Extract the [x, y] coordinate from the center of the cell holding the provided text.  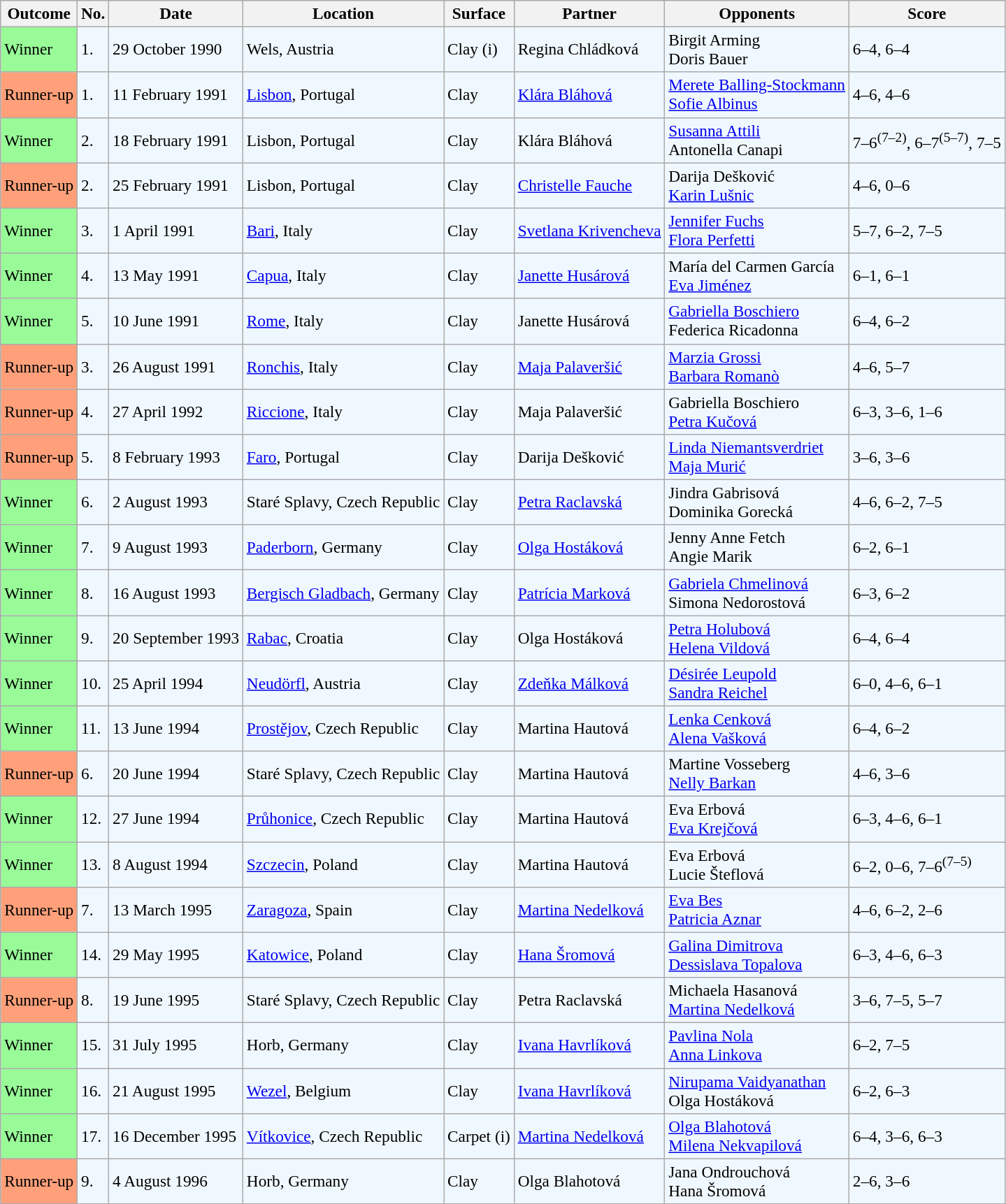
Clay (i) [480, 49]
Gabriela Chmelinová Simona Nedorostová [757, 593]
Score [927, 13]
3–6, 3–6 [927, 457]
Gabriella Boschiero Petra Kučová [757, 411]
21 August 1995 [176, 1090]
14. [94, 955]
Ronchis, Italy [343, 366]
Merete Balling-Stockmann Sofie Albinus [757, 95]
Surface [480, 13]
Vítkovice, Czech Republic [343, 1136]
5–7, 6–2, 7–5 [927, 231]
Martine Vosseberg Nelly Barkan [757, 774]
Jana Ondrouchová Hana Šromová [757, 1181]
Eva Erbová Lucie Šteflová [757, 864]
4–6, 5–7 [927, 366]
Paderborn, Germany [343, 548]
4–6, 6–2, 7–5 [927, 502]
10 June 1991 [176, 321]
11 February 1991 [176, 95]
20 June 1994 [176, 774]
Capua, Italy [343, 275]
Jenny Anne Fetch Angie Marik [757, 548]
Riccione, Italy [343, 411]
Wezel, Belgium [343, 1090]
Jindra Gabrisová Dominika Gorecká [757, 502]
Szczecin, Poland [343, 864]
Galina Dimitrova Dessislava Topalova [757, 955]
Nirupama Vaidyanathan Olga Hostáková [757, 1090]
19 June 1995 [176, 999]
4–6, 4–6 [927, 95]
Zaragoza, Spain [343, 910]
Birgit Arming Doris Bauer [757, 49]
Marzia Grossi Barbara Romanò [757, 366]
27 June 1994 [176, 819]
Eva Bes Patricia Aznar [757, 910]
María del Carmen García Eva Jiménez [757, 275]
Patrícia Marková [589, 593]
2–6, 3–6 [927, 1181]
6–3, 3–6, 1–6 [927, 411]
Katowice, Poland [343, 955]
Outcome [39, 13]
27 April 1992 [176, 411]
Linda Niemantsverdriet Maja Murić [757, 457]
6–3, 6–2 [927, 593]
Date [176, 13]
Regina Chládková [589, 49]
Désirée Leupold Sandra Reichel [757, 683]
Susanna Attili Antonella Canapi [757, 140]
Rome, Italy [343, 321]
Darija Dešković [589, 457]
6–1, 6–1 [927, 275]
6–2, 0–6, 7–6(7–5) [927, 864]
6–3, 4–6, 6–1 [927, 819]
Zdeňka Málková [589, 683]
13 May 1991 [176, 275]
20 September 1993 [176, 637]
7–6(7–2), 6–7(5–7), 7–5 [927, 140]
26 August 1991 [176, 366]
Olga Blahotová [589, 1181]
Darija Dešković Karin Lušnic [757, 184]
Neudörfl, Austria [343, 683]
25 April 1994 [176, 683]
Location [343, 13]
6–2, 6–3 [927, 1090]
Prostějov, Czech Republic [343, 728]
Partner [589, 13]
11. [94, 728]
6–2, 6–1 [927, 548]
Wels, Austria [343, 49]
13. [94, 864]
16 August 1993 [176, 593]
Faro, Portugal [343, 457]
2 August 1993 [176, 502]
4–6, 3–6 [927, 774]
6–2, 7–5 [927, 1045]
10. [94, 683]
Michaela Hasanová Martina Nedelková [757, 999]
Bergisch Gladbach, Germany [343, 593]
3–6, 7–5, 5–7 [927, 999]
Hana Šromová [589, 955]
No. [94, 13]
Eva Erbová Eva Krejčová [757, 819]
4–6, 0–6 [927, 184]
1 April 1991 [176, 231]
Pavlina Nola Anna Linkova [757, 1045]
Lenka Cenková Alena Vašková [757, 728]
8 February 1993 [176, 457]
Bari, Italy [343, 231]
17. [94, 1136]
6–3, 4–6, 6–3 [927, 955]
13 March 1995 [176, 910]
Carpet (i) [480, 1136]
15. [94, 1045]
Průhonice, Czech Republic [343, 819]
31 July 1995 [176, 1045]
13 June 1994 [176, 728]
Gabriella Boschiero Federica Ricadonna [757, 321]
16 December 1995 [176, 1136]
18 February 1991 [176, 140]
Petra Holubová Helena Vildová [757, 637]
6–4, 3–6, 6–3 [927, 1136]
Olga Blahotová Milena Nekvapilová [757, 1136]
29 May 1995 [176, 955]
Christelle Fauche [589, 184]
Rabac, Croatia [343, 637]
25 February 1991 [176, 184]
8 August 1994 [176, 864]
Svetlana Krivencheva [589, 231]
4–6, 6–2, 2–6 [927, 910]
6–0, 4–6, 6–1 [927, 683]
Jennifer Fuchs Flora Perfetti [757, 231]
4 August 1996 [176, 1181]
29 October 1990 [176, 49]
16. [94, 1090]
Opponents [757, 13]
12. [94, 819]
9 August 1993 [176, 548]
